Search for the cell housing the specified text and yield its [x, y] center coordinate. 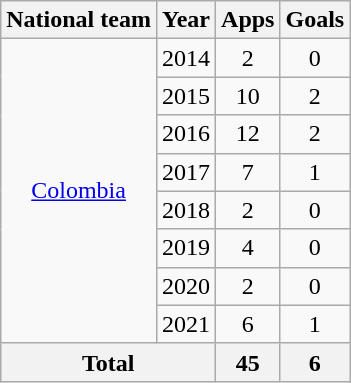
National team [79, 20]
2019 [186, 248]
Colombia [79, 191]
Total [108, 362]
2021 [186, 324]
4 [248, 248]
Year [186, 20]
Apps [248, 20]
2016 [186, 134]
2015 [186, 96]
12 [248, 134]
2014 [186, 58]
2018 [186, 210]
10 [248, 96]
Goals [315, 20]
2017 [186, 172]
45 [248, 362]
2020 [186, 286]
7 [248, 172]
